Determine the [x, y] coordinate at the center of the cell enclosing the given text.  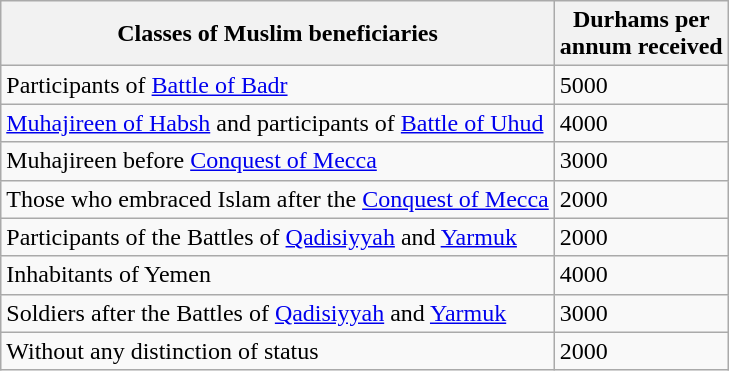
Durhams perannum received [641, 34]
Soldiers after the Battles of Qadisiyyah and Yarmuk [278, 313]
5000 [641, 85]
Muhajireen of Habsh and participants of Battle of Uhud [278, 123]
Without any distinction of status [278, 351]
Inhabitants of Yemen [278, 275]
Muhajireen before Conquest of Mecca [278, 161]
Classes of Muslim beneficiaries [278, 34]
Those who embraced Islam after the Conquest of Mecca [278, 199]
Participants of Battle of Badr [278, 85]
Participants of the Battles of Qadisiyyah and Yarmuk [278, 237]
